Search for the cell housing the specified text and yield its (X, Y) center coordinate. 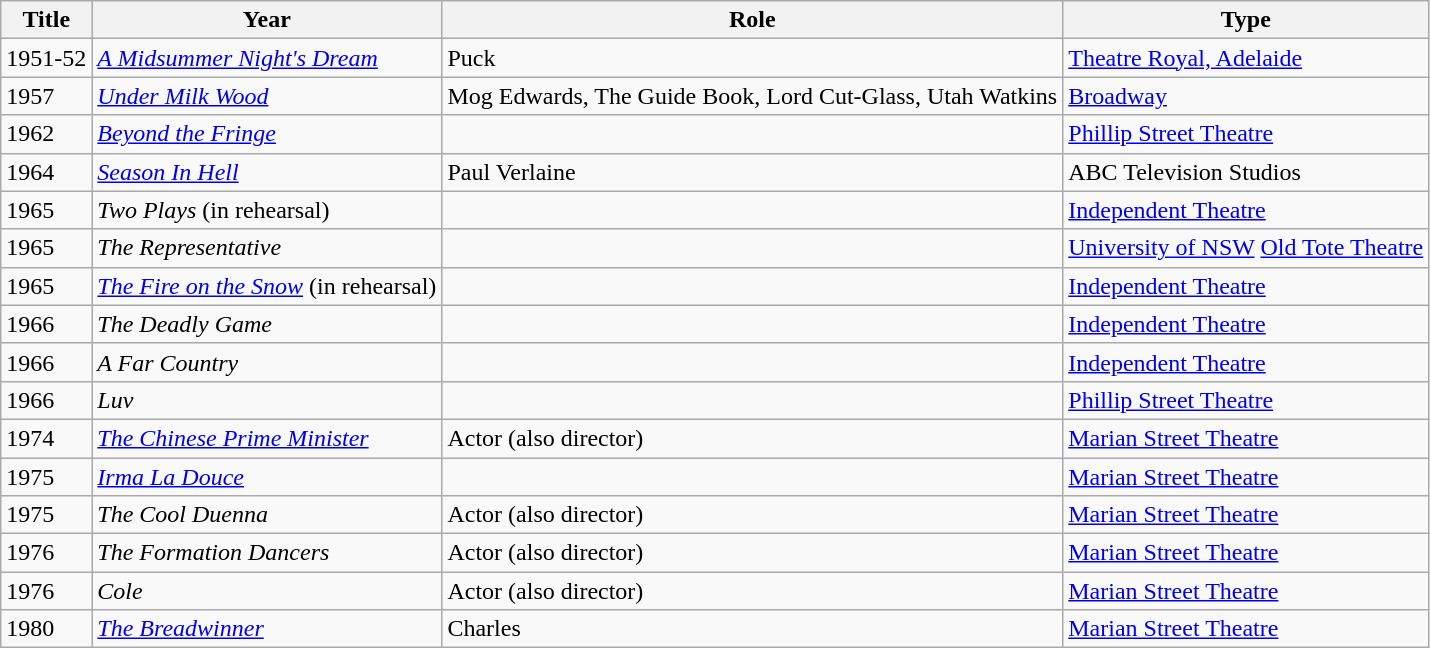
Year (267, 20)
Broadway (1246, 96)
Title (46, 20)
Type (1246, 20)
The Breadwinner (267, 629)
Cole (267, 591)
1964 (46, 172)
Luv (267, 400)
1962 (46, 134)
The Deadly Game (267, 324)
Two Plays (in rehearsal) (267, 210)
Beyond the Fringe (267, 134)
1980 (46, 629)
Season In Hell (267, 172)
1957 (46, 96)
Under Milk Wood (267, 96)
The Chinese Prime Minister (267, 438)
1951-52 (46, 58)
Mog Edwards, The Guide Book, Lord Cut-Glass, Utah Watkins (752, 96)
A Far Country (267, 362)
University of NSW Old Tote Theatre (1246, 248)
Irma La Douce (267, 477)
Theatre Royal, Adelaide (1246, 58)
The Fire on the Snow (in rehearsal) (267, 286)
1974 (46, 438)
Role (752, 20)
The Representative (267, 248)
The Formation Dancers (267, 553)
Charles (752, 629)
Paul Verlaine (752, 172)
Puck (752, 58)
The Cool Duenna (267, 515)
ABC Television Studios (1246, 172)
A Midsummer Night's Dream (267, 58)
